Search for the cell housing the specified text and yield its (X, Y) center coordinate. 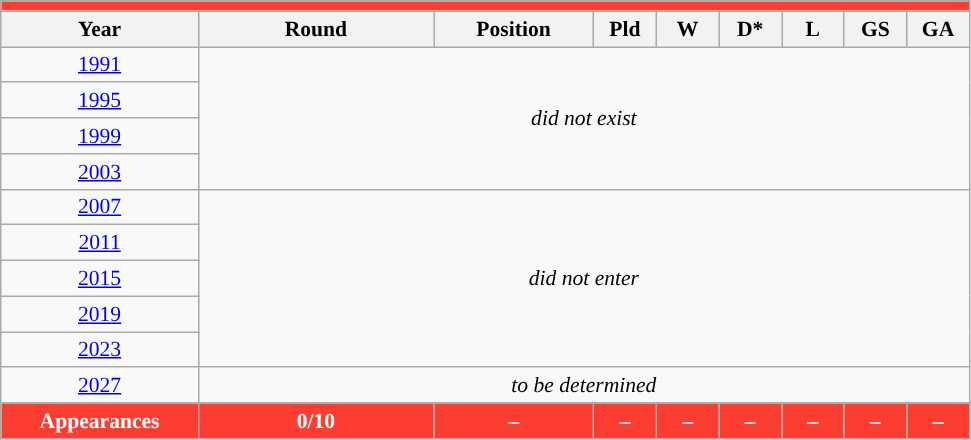
2023 (100, 350)
Position (514, 29)
Appearances (100, 421)
1991 (100, 65)
1995 (100, 101)
2011 (100, 243)
2019 (100, 314)
did not exist (584, 118)
W (688, 29)
Round (316, 29)
Pld (626, 29)
GS (876, 29)
L (814, 29)
2007 (100, 207)
D* (750, 29)
1999 (100, 136)
2015 (100, 279)
2003 (100, 172)
GA (938, 29)
0/10 (316, 421)
to be determined (584, 386)
2027 (100, 386)
did not enter (584, 278)
Year (100, 29)
